Detect which cell encompasses the target text, then output its [X, Y] center coordinate. 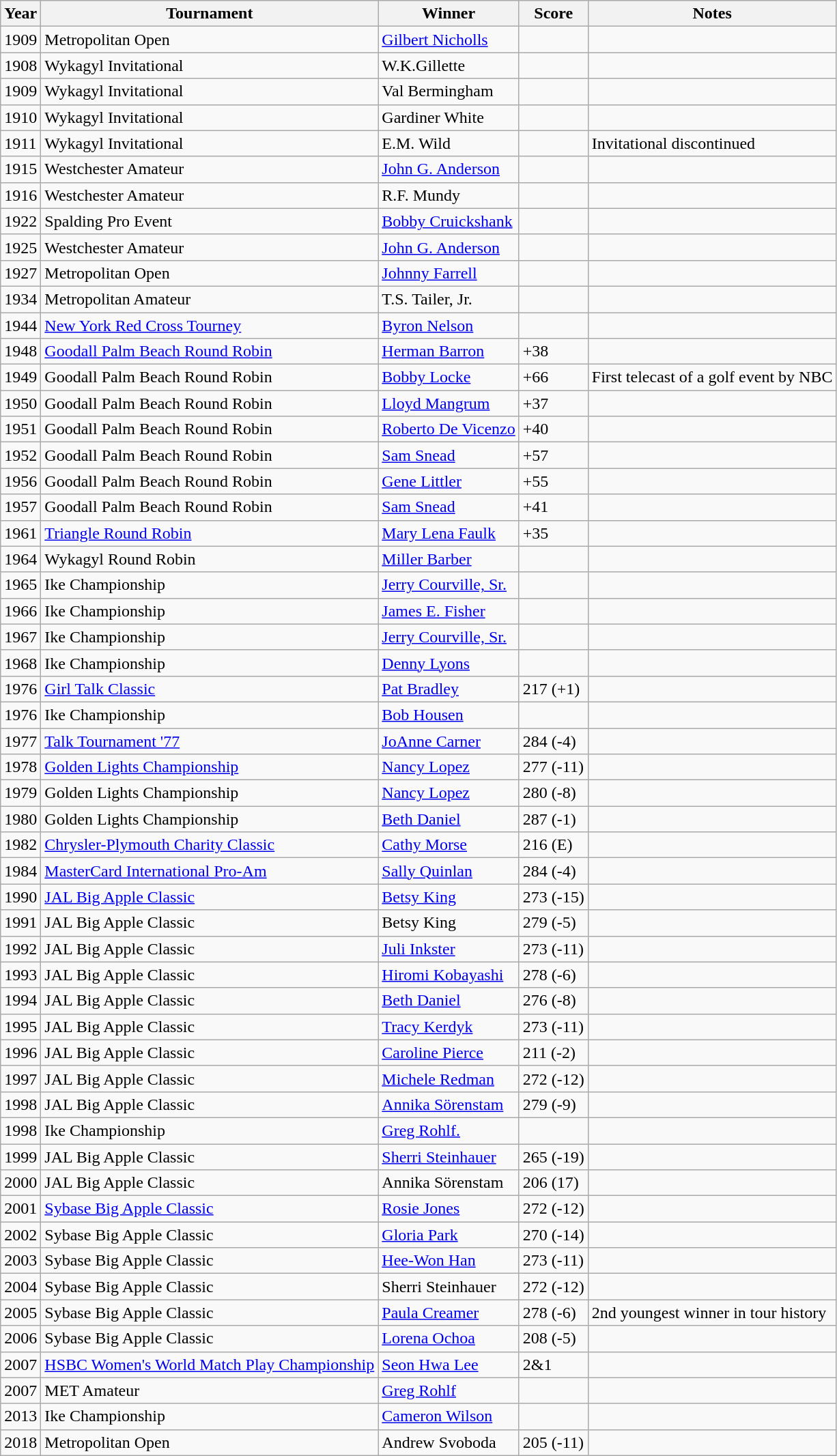
Caroline Pierce [449, 1053]
1991 [20, 923]
1950 [20, 403]
MET Amateur [210, 1390]
1925 [20, 247]
2004 [20, 1287]
Lloyd Mangrum [449, 403]
1999 [20, 1157]
T.S. Tailer, Jr. [449, 299]
Roberto De Vicenzo [449, 429]
Tournament [210, 14]
1908 [20, 66]
Gene Littler [449, 481]
Girl Talk Classic [210, 689]
2002 [20, 1235]
Mary Lena Faulk [449, 533]
1965 [20, 585]
1944 [20, 326]
Gloria Park [449, 1235]
Andrew Svoboda [449, 1442]
Denny Lyons [449, 663]
1996 [20, 1053]
205 (-11) [553, 1442]
Herman Barron [449, 352]
Bobby Locke [449, 377]
Lorena Ochoa [449, 1339]
1994 [20, 1001]
Gardiner White [449, 117]
Miller Barber [449, 559]
1997 [20, 1079]
+37 [553, 403]
287 (-1) [553, 819]
265 (-19) [553, 1157]
Year [20, 14]
Cathy Morse [449, 845]
2&1 [553, 1365]
Sally Quinlan [449, 871]
1984 [20, 871]
Hee-Won Han [449, 1261]
+40 [553, 429]
216 (E) [553, 845]
New York Red Cross Tourney [210, 326]
Invitational discontinued [712, 143]
2006 [20, 1339]
HSBC Women's World Match Play Championship [210, 1365]
1993 [20, 975]
Bobby Cruickshank [449, 221]
Johnny Farrell [449, 273]
R.F. Mundy [449, 195]
1977 [20, 741]
1915 [20, 169]
Triangle Round Robin [210, 533]
1968 [20, 663]
E.M. Wild [449, 143]
1956 [20, 481]
Score [553, 14]
W.K.Gillette [449, 66]
1982 [20, 845]
2001 [20, 1209]
Spalding Pro Event [210, 221]
277 (-11) [553, 767]
Chrysler-Plymouth Charity Classic [210, 845]
280 (-8) [553, 793]
1990 [20, 897]
273 (-15) [553, 897]
1980 [20, 819]
1934 [20, 299]
Seon Hwa Lee [449, 1365]
First telecast of a golf event by NBC [712, 377]
Hiromi Kobayashi [449, 975]
Greg Rohlf. [449, 1130]
Paula Creamer [449, 1313]
Bob Housen [449, 715]
1979 [20, 793]
2003 [20, 1261]
206 (17) [553, 1183]
+66 [553, 377]
+57 [553, 455]
1964 [20, 559]
2018 [20, 1442]
2005 [20, 1313]
Gilbert Nicholls [449, 40]
Val Bermingham [449, 91]
Rosie Jones [449, 1209]
Cameron Wilson [449, 1416]
1961 [20, 533]
Juli Inkster [449, 949]
1952 [20, 455]
Pat Bradley [449, 689]
1916 [20, 195]
Metropolitan Amateur [210, 299]
208 (-5) [553, 1339]
1995 [20, 1027]
Greg Rohlf [449, 1390]
1949 [20, 377]
279 (-5) [553, 923]
+55 [553, 481]
+41 [553, 507]
1922 [20, 221]
Winner [449, 14]
Notes [712, 14]
2013 [20, 1416]
Tracy Kerdyk [449, 1027]
1951 [20, 429]
211 (-2) [553, 1053]
JoAnne Carner [449, 741]
+38 [553, 352]
270 (-14) [553, 1235]
279 (-9) [553, 1104]
Michele Redman [449, 1079]
2nd youngest winner in tour history [712, 1313]
217 (+1) [553, 689]
1967 [20, 637]
1911 [20, 143]
1992 [20, 949]
1966 [20, 611]
1927 [20, 273]
2000 [20, 1183]
1910 [20, 117]
Talk Tournament '77 [210, 741]
276 (-8) [553, 1001]
Byron Nelson [449, 326]
MasterCard International Pro-Am [210, 871]
1978 [20, 767]
James E. Fisher [449, 611]
1948 [20, 352]
Wykagyl Round Robin [210, 559]
+35 [553, 533]
1957 [20, 507]
